Capture the cell that displays the provided text and extract its (X, Y) central coordinate. 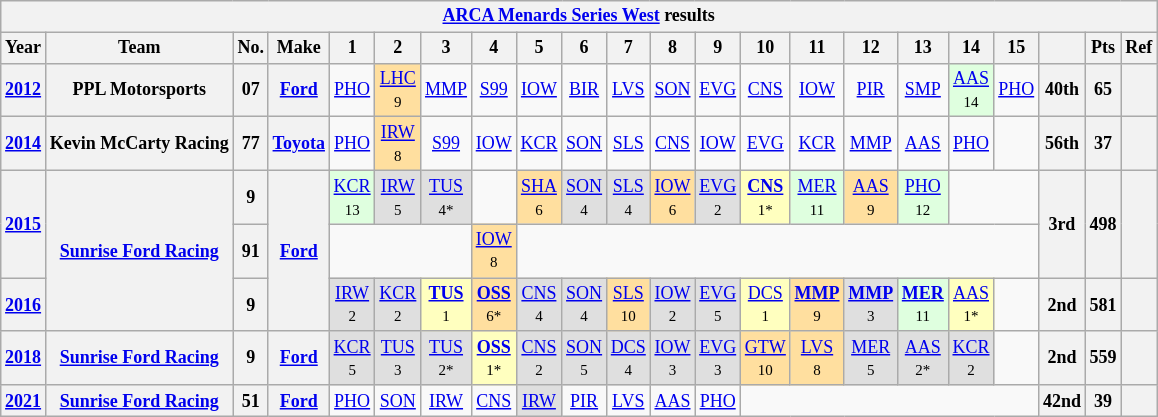
TUS3 (398, 358)
07 (250, 90)
581 (1103, 305)
56th (1062, 144)
498 (1103, 224)
SHA6 (539, 197)
MMP9 (817, 305)
MMP3 (871, 305)
OSS1* (494, 358)
14 (971, 48)
KCR13 (352, 197)
DCS1 (766, 305)
AAS2* (922, 358)
IOW8 (494, 251)
Team (139, 48)
LHC9 (398, 90)
AAS9 (871, 197)
12 (871, 48)
65 (1103, 90)
1 (352, 48)
EVG2 (718, 197)
PPL Motorsports (139, 90)
3rd (1062, 224)
7 (628, 48)
3 (446, 48)
SON5 (584, 358)
6 (584, 48)
37 (1103, 144)
2014 (24, 144)
ARCA Menards Series West results (579, 16)
2018 (24, 358)
IRW5 (398, 197)
91 (250, 251)
8 (672, 48)
42nd (1062, 400)
Year (24, 48)
PHO12 (922, 197)
13 (922, 48)
5 (539, 48)
EVG3 (718, 358)
DCS4 (628, 358)
IRW2 (352, 305)
KCR5 (352, 358)
BIR (584, 90)
2 (398, 48)
Make (298, 48)
Kevin McCarty Racing (139, 144)
4 (494, 48)
10 (766, 48)
IOW2 (672, 305)
SMP (922, 90)
77 (250, 144)
AAS14 (971, 90)
IRW8 (398, 144)
CNS2 (539, 358)
IOW6 (672, 197)
SLS4 (628, 197)
CNS1* (766, 197)
559 (1103, 358)
Toyota (298, 144)
2012 (24, 90)
11 (817, 48)
2016 (24, 305)
Pts (1103, 48)
TUS4* (446, 197)
SLS (628, 144)
2015 (24, 224)
Ref (1139, 48)
EVG5 (718, 305)
2021 (24, 400)
AAS1* (971, 305)
40th (1062, 90)
51 (250, 400)
39 (1103, 400)
MER5 (871, 358)
TUS1 (446, 305)
15 (1016, 48)
CNS4 (539, 305)
GTW10 (766, 358)
SLS10 (628, 305)
OSS6* (494, 305)
TUS2* (446, 358)
No. (250, 48)
LVS8 (817, 358)
IOW3 (672, 358)
